Detect which cell encompasses the target text, then output its (X, Y) center coordinate. 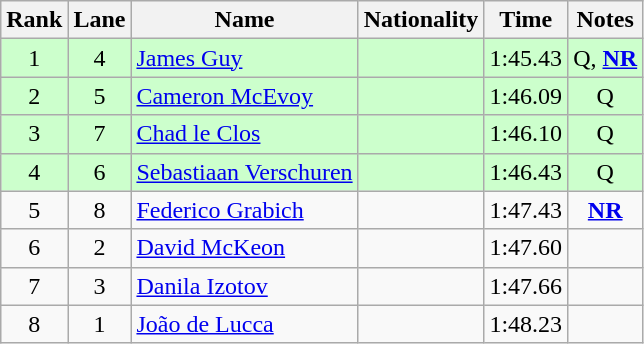
NR (606, 210)
James Guy (244, 58)
Sebastiaan Verschuren (244, 172)
Q, NR (606, 58)
1:47.43 (526, 210)
Name (244, 20)
1:47.66 (526, 286)
João de Lucca (244, 324)
Lane (100, 20)
Federico Grabich (244, 210)
Cameron McEvoy (244, 96)
Time (526, 20)
David McKeon (244, 248)
1:45.43 (526, 58)
Notes (606, 20)
1:46.09 (526, 96)
Danila Izotov (244, 286)
1:46.10 (526, 134)
Chad le Clos (244, 134)
1:47.60 (526, 248)
Nationality (421, 20)
1:46.43 (526, 172)
1:48.23 (526, 324)
Rank (34, 20)
